Detect which cell encompasses the target text, then output its (x, y) center coordinate. 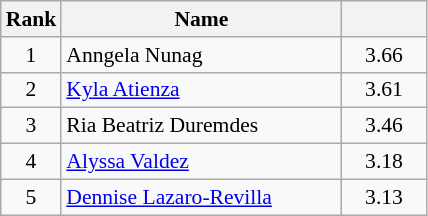
Alyssa Valdez (201, 162)
3.13 (384, 197)
3 (32, 126)
Kyla Atienza (201, 90)
2 (32, 90)
5 (32, 197)
3.46 (384, 126)
4 (32, 162)
3.66 (384, 55)
Anngela Nunag (201, 55)
Dennise Lazaro-Revilla (201, 197)
3.18 (384, 162)
1 (32, 55)
3.61 (384, 90)
Name (201, 19)
Rank (32, 19)
Ria Beatriz Duremdes (201, 126)
